Search for the cell housing the specified text and yield its (X, Y) center coordinate. 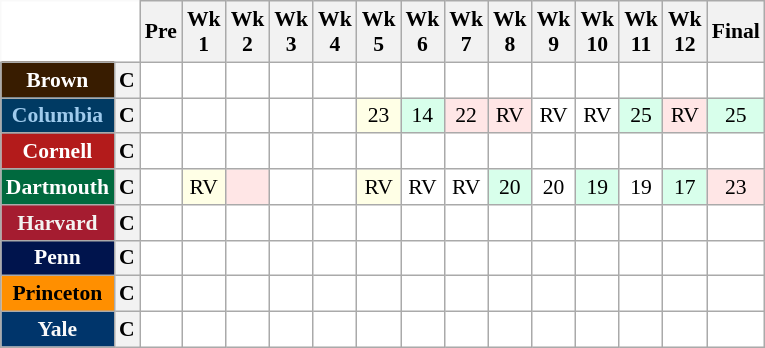
Wk6 (422, 32)
Pre (161, 32)
Yale (58, 330)
Wk10 (597, 32)
Wk9 (554, 32)
Wk12 (685, 32)
14 (422, 116)
17 (685, 187)
Penn (58, 258)
Cornell (58, 152)
Wk7 (466, 32)
Wk3 (291, 32)
Dartmouth (58, 187)
Columbia (58, 116)
Brown (58, 80)
Wk4 (335, 32)
Wk5 (379, 32)
Final (736, 32)
Wk11 (641, 32)
22 (466, 116)
Harvard (58, 223)
Wk8 (510, 32)
Wk2 (248, 32)
Wk1 (204, 32)
Princeton (58, 294)
